Capture the cell that displays the provided text and extract its (x, y) central coordinate. 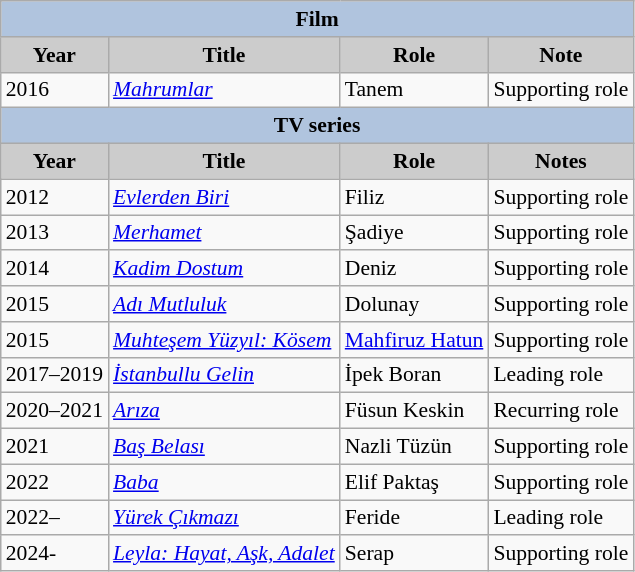
Evlerden Biri (224, 197)
Note (560, 55)
Adı Mutluluk (224, 304)
2021 (54, 447)
2020–2021 (54, 411)
Elif Paktaş (414, 482)
Füsun Keskin (414, 411)
Recurring role (560, 411)
Tanem (414, 90)
Mahfiruz Hatun (414, 340)
Muhteşem Yüzyıl: Kösem (224, 340)
Dolunay (414, 304)
2017–2019 (54, 375)
Filiz (414, 197)
Kadim Dostum (224, 269)
2016 (54, 90)
Şadiye (414, 233)
TV series (318, 126)
Baş Belası (224, 447)
Film (318, 19)
İpek Boran (414, 375)
2012 (54, 197)
Serap (414, 554)
2022 (54, 482)
Deniz (414, 269)
İstanbullu Gelin (224, 375)
Notes (560, 162)
2013 (54, 233)
2022– (54, 518)
Yürek Çıkmazı (224, 518)
2014 (54, 269)
Mahrumlar (224, 90)
2024- (54, 554)
Baba (224, 482)
Leyla: Hayat, Aşk, Adalet (224, 554)
Feride (414, 518)
Arıza (224, 411)
Merhamet (224, 233)
Nazli Tüzün (414, 447)
